Find where the given text appears and provide that cell's center as [X, Y] coordinate. 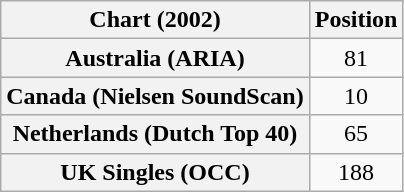
Position [356, 20]
Canada (Nielsen SoundScan) [155, 96]
10 [356, 96]
Australia (ARIA) [155, 58]
65 [356, 134]
Chart (2002) [155, 20]
UK Singles (OCC) [155, 172]
81 [356, 58]
Netherlands (Dutch Top 40) [155, 134]
188 [356, 172]
